Capture the cell that displays the provided text and extract its (X, Y) central coordinate. 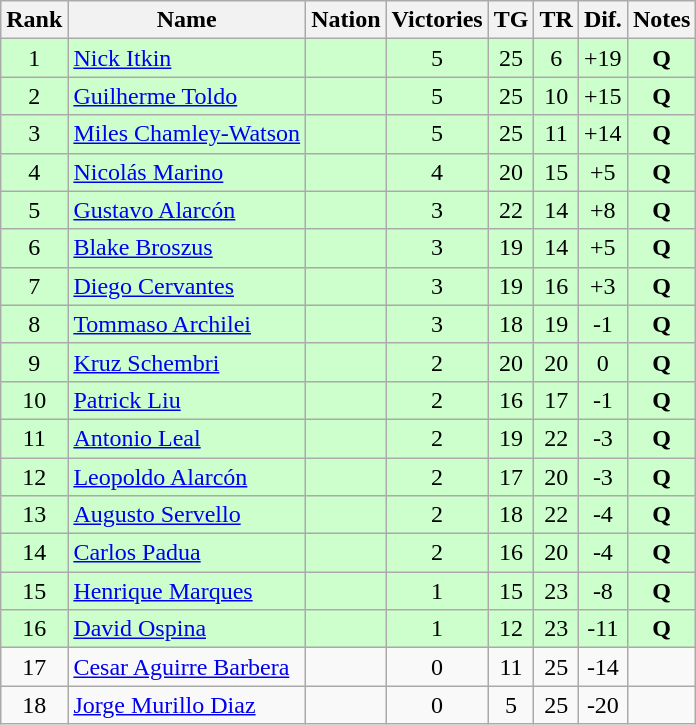
Henrique Marques (187, 591)
Jorge Murillo Diaz (187, 705)
Gustavo Alarcón (187, 210)
Tommaso Archilei (187, 324)
Leopoldo Alarcón (187, 477)
Rank (34, 20)
Notes (661, 20)
Cesar Aguirre Barbera (187, 667)
Blake Broszus (187, 248)
Patrick Liu (187, 400)
Nicolás Marino (187, 172)
Carlos Padua (187, 553)
7 (34, 286)
Miles Chamley-Watson (187, 134)
-20 (602, 705)
Antonio Leal (187, 438)
Nation (346, 20)
Nick Itkin (187, 58)
Dif. (602, 20)
8 (34, 324)
-8 (602, 591)
-14 (602, 667)
TG (511, 20)
David Ospina (187, 629)
+19 (602, 58)
+14 (602, 134)
Augusto Servello (187, 515)
9 (34, 362)
Diego Cervantes (187, 286)
13 (34, 515)
Victories (437, 20)
+8 (602, 210)
Kruz Schembri (187, 362)
Name (187, 20)
Guilherme Toldo (187, 96)
-11 (602, 629)
+3 (602, 286)
TR (556, 20)
+15 (602, 96)
